Extract the (X, Y) coordinate from the center of the cell holding the provided text.  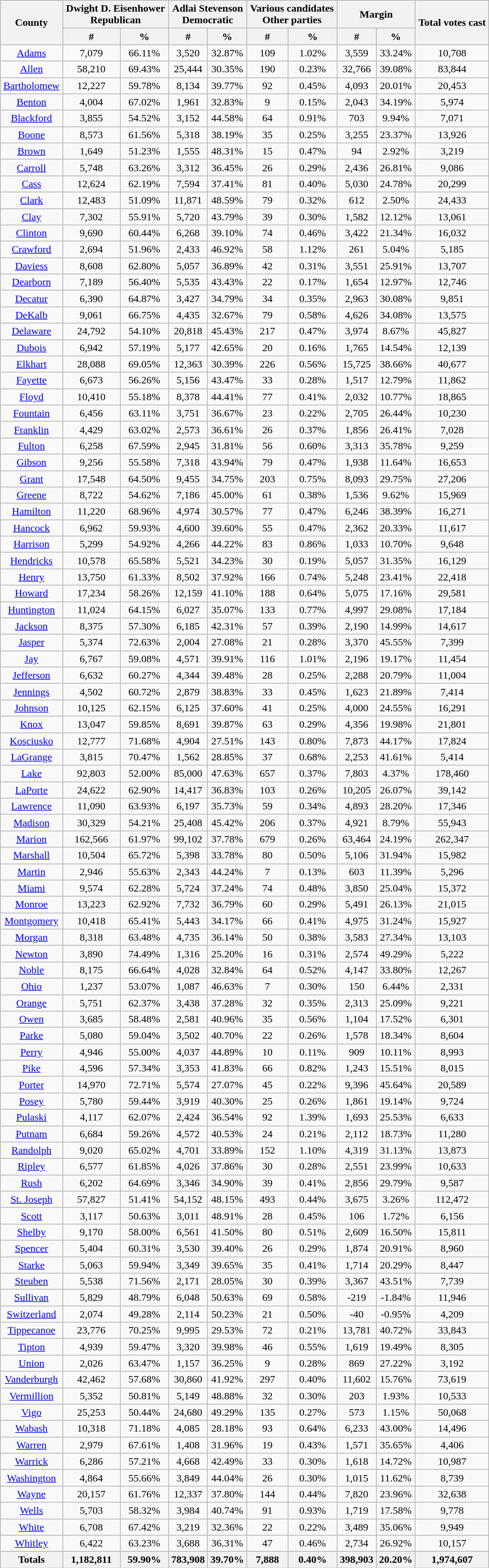
Wayne (32, 1494)
6,456 (92, 413)
Howard (32, 593)
7,399 (452, 642)
10.70% (396, 544)
13,061 (452, 216)
8,722 (92, 495)
16,032 (452, 233)
County (32, 22)
Tippecanoe (32, 1330)
LaGrange (32, 757)
58,210 (92, 69)
4,085 (188, 1429)
Allen (32, 69)
11,946 (452, 1298)
65.58% (145, 561)
17,234 (92, 593)
1,719 (357, 1510)
62.28% (145, 888)
11,280 (452, 1134)
59.94% (145, 1265)
Vigo (32, 1412)
0.43% (313, 1445)
657 (268, 774)
8,093 (357, 479)
7,803 (357, 774)
703 (357, 118)
26.13% (396, 904)
45.64% (396, 1085)
20.20% (396, 1560)
166 (268, 577)
Rush (32, 1183)
60 (268, 904)
34.79% (227, 299)
4,904 (188, 741)
59 (268, 806)
20 (268, 348)
72.71% (145, 1085)
Decatur (32, 299)
0.55% (313, 1347)
2,433 (188, 250)
1.10% (313, 1150)
8,305 (452, 1347)
4,600 (188, 528)
1,693 (357, 1117)
6,390 (92, 299)
12,624 (92, 184)
25.04% (396, 888)
4,406 (452, 1445)
Franklin (32, 429)
14,617 (452, 626)
5,751 (92, 1003)
6,048 (188, 1298)
Madison (32, 823)
21,015 (452, 904)
51.09% (145, 200)
40.74% (227, 1510)
2,963 (357, 299)
Parke (32, 1036)
4,028 (188, 970)
4,668 (188, 1461)
54.52% (145, 118)
23.96% (396, 1494)
7,318 (188, 462)
11,862 (452, 380)
11.62% (396, 1478)
31.94% (396, 855)
37.80% (227, 1494)
Total votes cast (452, 22)
6,286 (92, 1461)
4,572 (188, 1134)
58.00% (145, 1232)
3,349 (188, 1265)
11,617 (452, 528)
54.62% (145, 495)
48.15% (227, 1199)
60.27% (145, 675)
57.21% (145, 1461)
32.36% (227, 1527)
24.78% (396, 184)
68.96% (145, 512)
12,159 (188, 593)
1,555 (188, 151)
59.04% (145, 1036)
0.34% (313, 806)
13,781 (357, 1330)
40.96% (227, 1019)
45 (268, 1085)
15,372 (452, 888)
32,638 (452, 1494)
3,890 (92, 954)
14.72% (396, 1461)
2,043 (357, 102)
31.96% (227, 1445)
9,396 (357, 1085)
9.94% (396, 118)
Newton (32, 954)
Various candidatesOther parties (292, 15)
8,502 (188, 577)
58.32% (145, 1510)
19.14% (396, 1101)
1.39% (313, 1117)
Blackford (32, 118)
83 (268, 544)
24 (268, 1134)
21.89% (396, 691)
-40 (357, 1314)
10,418 (92, 921)
40.70% (227, 1036)
39.10% (227, 233)
24,792 (92, 331)
6,577 (92, 1167)
6,125 (188, 708)
20,299 (452, 184)
29.08% (396, 610)
12,746 (452, 282)
45.42% (227, 823)
35.07% (227, 610)
3,427 (188, 299)
5,398 (188, 855)
83,844 (452, 69)
32.83% (227, 102)
2,705 (357, 413)
9,690 (92, 233)
42 (268, 266)
14,417 (188, 790)
17,346 (452, 806)
31.24% (396, 921)
25,253 (92, 1412)
63,464 (357, 839)
12,267 (452, 970)
5,974 (452, 102)
162,566 (92, 839)
20.91% (396, 1248)
5,222 (452, 954)
67.42% (145, 1527)
869 (357, 1363)
DeKalb (32, 315)
909 (357, 1052)
38.39% (396, 512)
5,318 (188, 135)
3,559 (357, 53)
2,074 (92, 1314)
0.60% (313, 446)
17.58% (396, 1510)
25 (268, 1101)
Marion (32, 839)
61 (268, 495)
3,192 (452, 1363)
9.62% (396, 495)
4,209 (452, 1314)
Whitley (32, 1543)
15,982 (452, 855)
4,344 (188, 675)
3,919 (188, 1101)
91 (268, 1510)
5,106 (357, 855)
30.39% (227, 364)
62.19% (145, 184)
94 (357, 151)
5,299 (92, 544)
3,849 (188, 1478)
Greene (32, 495)
2,573 (188, 429)
7,302 (92, 216)
11.64% (396, 462)
White (32, 1527)
39.70% (227, 1560)
Jefferson (32, 675)
0.32% (313, 200)
8,960 (452, 1248)
55.63% (145, 872)
55.91% (145, 216)
44.04% (227, 1478)
72 (268, 1330)
39.77% (227, 86)
10,533 (452, 1396)
Warren (32, 1445)
116 (268, 659)
143 (268, 741)
12.79% (396, 380)
22,418 (452, 577)
37.78% (227, 839)
178,460 (452, 774)
2,253 (357, 757)
73,619 (452, 1380)
Hancock (32, 528)
60.44% (145, 233)
3,011 (188, 1216)
63.47% (145, 1363)
25.09% (396, 1003)
4,946 (92, 1052)
59.78% (145, 86)
4,435 (188, 315)
41.92% (227, 1380)
8,993 (452, 1052)
16.50% (396, 1232)
Owen (32, 1019)
5,149 (188, 1396)
Sullivan (32, 1298)
8,134 (188, 86)
4,701 (188, 1150)
5.04% (396, 250)
60.72% (145, 691)
3,530 (188, 1248)
63.48% (145, 937)
46.92% (227, 250)
4,004 (92, 102)
6,185 (188, 626)
4,319 (357, 1150)
1,874 (357, 1248)
54.21% (145, 823)
16,653 (452, 462)
42.65% (227, 348)
15,927 (452, 921)
5,248 (357, 577)
57.68% (145, 1380)
3,255 (357, 135)
9,256 (92, 462)
0.19% (313, 561)
19 (268, 1445)
2,879 (188, 691)
0.86% (313, 544)
2,694 (92, 250)
57.34% (145, 1068)
63.26% (145, 167)
493 (268, 1199)
3,313 (357, 446)
297 (268, 1380)
3,751 (188, 413)
8.67% (396, 331)
4,037 (188, 1052)
7,888 (268, 1560)
63 (268, 724)
5,443 (188, 921)
21,801 (452, 724)
3,353 (188, 1068)
2.92% (396, 151)
20.33% (396, 528)
61.97% (145, 839)
56.40% (145, 282)
2,288 (357, 675)
2,190 (357, 626)
29.53% (227, 1330)
9,574 (92, 888)
32.87% (227, 53)
0.80% (313, 741)
Perry (32, 1052)
1,408 (188, 1445)
27.08% (227, 642)
8,604 (452, 1036)
43.00% (396, 1429)
18.73% (396, 1134)
44.24% (227, 872)
6,246 (357, 512)
1,316 (188, 954)
24,433 (452, 200)
38.66% (396, 364)
58.26% (145, 593)
61.56% (145, 135)
188 (268, 593)
Jennings (32, 691)
55.00% (145, 1052)
81 (268, 184)
51.96% (145, 250)
57 (268, 626)
62.07% (145, 1117)
0.51% (313, 1232)
23 (268, 413)
6,673 (92, 380)
217 (268, 331)
Vanderburgh (32, 1380)
1,861 (357, 1101)
7,079 (92, 53)
44.89% (227, 1052)
0.75% (313, 479)
Randolph (32, 1150)
59.08% (145, 659)
15.51% (396, 1068)
1,536 (357, 495)
10,125 (92, 708)
1,623 (357, 691)
56 (268, 446)
5,538 (92, 1281)
2,362 (357, 528)
3,974 (357, 331)
93 (268, 1429)
Pulaski (32, 1117)
30.57% (227, 512)
3,675 (357, 1199)
18,865 (452, 397)
5,075 (357, 593)
Wells (32, 1510)
1,182,811 (92, 1560)
18.34% (396, 1036)
48.88% (227, 1396)
Dubois (32, 348)
9,020 (92, 1150)
66.11% (145, 53)
-1.84% (396, 1298)
32,766 (357, 69)
3,984 (188, 1510)
135 (268, 1412)
40,677 (452, 364)
Bartholomew (32, 86)
26.07% (396, 790)
Ripley (32, 1167)
28.18% (227, 1429)
6,258 (92, 446)
65.41% (145, 921)
41.61% (396, 757)
12,139 (452, 348)
7,820 (357, 1494)
64.50% (145, 479)
3,502 (188, 1036)
7,732 (188, 904)
59.85% (145, 724)
71.18% (145, 1429)
Margin (376, 15)
67.02% (145, 102)
62.90% (145, 790)
3,850 (357, 888)
34.23% (227, 561)
41 (268, 708)
11,024 (92, 610)
4,921 (357, 823)
2,196 (357, 659)
Miami (32, 888)
37.60% (227, 708)
6,422 (92, 1543)
9,170 (92, 1232)
23.99% (396, 1167)
27,206 (452, 479)
60.31% (145, 1248)
3,117 (92, 1216)
3,422 (357, 233)
59.90% (145, 1560)
7,189 (92, 282)
34 (268, 299)
50.23% (227, 1314)
Jay (32, 659)
5,404 (92, 1248)
5,374 (92, 642)
8,375 (92, 626)
15,725 (357, 364)
44.58% (227, 118)
5,724 (188, 888)
61.33% (145, 577)
38.19% (227, 135)
262,347 (452, 839)
-0.95% (396, 1314)
Scott (32, 1216)
Elkhart (32, 364)
13,750 (92, 577)
36.67% (227, 413)
Spencer (32, 1248)
2,979 (92, 1445)
5,414 (452, 757)
573 (357, 1412)
4,939 (92, 1347)
36.31% (227, 1543)
51.23% (145, 151)
4,502 (92, 691)
Gibson (32, 462)
5,780 (92, 1101)
6,268 (188, 233)
44.41% (227, 397)
7,071 (452, 118)
Dwight D. EisenhowerRepublican (116, 15)
190 (268, 69)
66.64% (145, 970)
62.92% (145, 904)
63.93% (145, 806)
10.77% (396, 397)
5,063 (92, 1265)
2,032 (357, 397)
26.41% (396, 429)
5,748 (92, 167)
106 (357, 1216)
62.80% (145, 266)
3,520 (188, 53)
44.22% (227, 544)
36.54% (227, 1117)
10,504 (92, 855)
Lake (32, 774)
5,296 (452, 872)
3,551 (357, 266)
1,104 (357, 1019)
1,649 (92, 151)
53.07% (145, 986)
16,129 (452, 561)
13,223 (92, 904)
69.43% (145, 69)
30,329 (92, 823)
58.48% (145, 1019)
36.89% (227, 266)
2,004 (188, 642)
1,015 (357, 1478)
6,561 (188, 1232)
45,827 (452, 331)
74.49% (145, 954)
Wabash (32, 1429)
5,030 (357, 184)
4,266 (188, 544)
30,860 (188, 1380)
112,472 (452, 1199)
10.11% (396, 1052)
15,969 (452, 495)
8.79% (396, 823)
5,185 (452, 250)
39.60% (227, 528)
6.44% (396, 986)
2,574 (357, 954)
17,548 (92, 479)
30.08% (396, 299)
6,301 (452, 1019)
1,243 (357, 1068)
133 (268, 610)
4,429 (92, 429)
Marshall (32, 855)
43.51% (396, 1281)
59.47% (145, 1347)
Martin (32, 872)
39.65% (227, 1265)
7,594 (188, 184)
28.05% (227, 1281)
39.91% (227, 659)
55 (268, 528)
6,202 (92, 1183)
Lawrence (32, 806)
9,061 (92, 315)
39.40% (227, 1248)
8,015 (452, 1068)
3,815 (92, 757)
261 (357, 250)
8,739 (452, 1478)
1.02% (313, 53)
0.11% (313, 1052)
55.18% (145, 397)
Harrison (32, 544)
1,517 (357, 380)
398,903 (357, 1560)
20.29% (396, 1265)
3,438 (188, 1003)
8,691 (188, 724)
6,233 (357, 1429)
150 (357, 986)
Daviess (32, 266)
Fountain (32, 413)
2,856 (357, 1183)
226 (268, 364)
783,908 (188, 1560)
1.15% (396, 1412)
40.53% (227, 1134)
1,765 (357, 348)
1.12% (313, 250)
27.34% (396, 937)
5,829 (92, 1298)
13,926 (452, 135)
1,654 (357, 282)
0.17% (313, 282)
0.48% (313, 888)
109 (268, 53)
20,818 (188, 331)
66.75% (145, 315)
26.92% (396, 1543)
54.10% (145, 331)
43.47% (227, 380)
99,102 (188, 839)
40.30% (227, 1101)
55,943 (452, 823)
-219 (357, 1298)
20.79% (396, 675)
9,259 (452, 446)
16,271 (452, 512)
37 (268, 757)
Dearborn (32, 282)
4,000 (357, 708)
4,626 (357, 315)
Washington (32, 1478)
1,856 (357, 429)
63.23% (145, 1543)
64.87% (145, 299)
4,975 (357, 921)
603 (357, 872)
4,596 (92, 1068)
43.43% (227, 282)
9,086 (452, 167)
7,414 (452, 691)
103 (268, 790)
Adams (32, 53)
2,581 (188, 1019)
25.20% (227, 954)
48.31% (227, 151)
10,410 (92, 397)
0.93% (313, 1510)
23.37% (396, 135)
Carroll (32, 167)
4,356 (357, 724)
51.41% (145, 1199)
Vermillion (32, 1396)
13,873 (452, 1150)
25.91% (396, 266)
0.27% (313, 1412)
1,571 (357, 1445)
6,633 (452, 1117)
1,237 (92, 986)
Morgan (32, 937)
5,703 (92, 1510)
4,026 (188, 1167)
679 (268, 839)
0.15% (313, 102)
12.12% (396, 216)
19.49% (396, 1347)
2,946 (92, 872)
64.15% (145, 610)
9,221 (452, 1003)
35.65% (396, 1445)
9,724 (452, 1101)
Union (32, 1363)
35.78% (396, 446)
43.79% (227, 216)
50 (268, 937)
9,587 (452, 1183)
8,573 (92, 135)
Tipton (32, 1347)
15,811 (452, 1232)
45.43% (227, 331)
46.63% (227, 986)
1,582 (357, 216)
34.08% (396, 315)
62.15% (145, 708)
41.10% (227, 593)
5,352 (92, 1396)
58 (268, 250)
13,047 (92, 724)
10,205 (357, 790)
45.00% (227, 495)
13,575 (452, 315)
Starke (32, 1265)
92,803 (92, 774)
24,622 (92, 790)
32.67% (227, 315)
Porter (32, 1085)
67.61% (145, 1445)
36.79% (227, 904)
25,408 (188, 823)
33,843 (452, 1330)
12,363 (188, 364)
36.45% (227, 167)
3,346 (188, 1183)
Benton (32, 102)
5,156 (188, 380)
10,578 (92, 561)
Pike (32, 1068)
57.19% (145, 348)
Grant (32, 479)
8,378 (188, 397)
3.26% (396, 1199)
11,454 (452, 659)
39.08% (396, 69)
St. Joseph (32, 1199)
Jackson (32, 626)
9,648 (452, 544)
54.92% (145, 544)
2,551 (357, 1167)
9,851 (452, 299)
7,873 (357, 741)
49.28% (145, 1314)
16 (268, 954)
0.52% (313, 970)
35.73% (227, 806)
47.63% (227, 774)
Johnson (32, 708)
63.02% (145, 429)
1.72% (396, 1216)
152 (268, 1150)
0.68% (313, 757)
3,855 (92, 118)
20.01% (396, 86)
21.34% (396, 233)
6,197 (188, 806)
10 (268, 1052)
10,318 (92, 1429)
144 (268, 1494)
3,370 (357, 642)
1.01% (313, 659)
LaPorte (32, 790)
Noble (32, 970)
4.37% (396, 774)
0.91% (313, 118)
3,583 (357, 937)
59.93% (145, 528)
6,684 (92, 1134)
50.81% (145, 1396)
34.75% (227, 479)
9,455 (188, 479)
Huntington (32, 610)
2,436 (357, 167)
32.84% (227, 970)
26.44% (396, 413)
1,714 (357, 1265)
37.41% (227, 184)
Steuben (32, 1281)
50,068 (452, 1412)
28.85% (227, 757)
25,444 (188, 69)
56.26% (145, 380)
5,720 (188, 216)
4,735 (188, 937)
46 (268, 1347)
Switzerland (32, 1314)
45.55% (396, 642)
3,152 (188, 118)
14.99% (396, 626)
1,033 (357, 544)
29.79% (396, 1183)
71.68% (145, 741)
Clay (32, 216)
47 (268, 1543)
7,186 (188, 495)
6,632 (92, 675)
24.55% (396, 708)
33.89% (227, 1150)
1,087 (188, 986)
6,962 (92, 528)
48.59% (227, 200)
2,026 (92, 1363)
Henry (32, 577)
8,175 (92, 970)
4,093 (357, 86)
11,602 (357, 1380)
2,734 (357, 1543)
Jasper (32, 642)
Adlai StevensonDemocratic (208, 15)
70.25% (145, 1330)
15.76% (396, 1380)
2,171 (188, 1281)
71.56% (145, 1281)
4,147 (357, 970)
4,974 (188, 512)
6,767 (92, 659)
Fulton (32, 446)
5,535 (188, 282)
37.24% (227, 888)
1.93% (396, 1396)
61.85% (145, 1167)
39,142 (452, 790)
14.54% (396, 348)
11,090 (92, 806)
2,945 (188, 446)
57.30% (145, 626)
65.72% (145, 855)
9,949 (452, 1527)
12,483 (92, 200)
Floyd (32, 397)
Shelby (32, 1232)
54,152 (188, 1199)
7,028 (452, 429)
19.17% (396, 659)
65.02% (145, 1150)
2,114 (188, 1314)
24,680 (188, 1412)
20,453 (452, 86)
61.76% (145, 1494)
3,489 (357, 1527)
1,562 (188, 757)
36.14% (227, 937)
Monroe (32, 904)
6,156 (452, 1216)
6,942 (92, 348)
14,496 (452, 1429)
11.39% (396, 872)
23,776 (92, 1330)
63.11% (145, 413)
17,184 (452, 610)
12.97% (396, 282)
4,571 (188, 659)
9,778 (452, 1510)
10,230 (452, 413)
33.80% (396, 970)
29.75% (396, 479)
50.44% (145, 1412)
10,633 (452, 1167)
16,291 (452, 708)
8,447 (452, 1265)
33.24% (396, 53)
62.37% (145, 1003)
25.53% (396, 1117)
11,220 (92, 512)
37.28% (227, 1003)
2,609 (357, 1232)
39.48% (227, 675)
Hamilton (32, 512)
0.74% (313, 577)
55.66% (145, 1478)
31.13% (396, 1150)
3,688 (188, 1543)
39.87% (227, 724)
3,312 (188, 167)
Delaware (32, 331)
10,157 (452, 1543)
59.26% (145, 1134)
Hendricks (32, 561)
36.25% (227, 1363)
Totals (32, 1560)
27.22% (396, 1363)
5,521 (188, 561)
Knox (32, 724)
206 (268, 823)
Brown (32, 151)
1,618 (357, 1461)
4,997 (357, 610)
Ohio (32, 986)
5,177 (188, 348)
2,424 (188, 1117)
20,589 (452, 1085)
12,227 (92, 86)
37.92% (227, 577)
48.79% (145, 1298)
Fayette (32, 380)
24.19% (396, 839)
612 (357, 200)
Orange (32, 1003)
3,320 (188, 1347)
31.35% (396, 561)
1,619 (357, 1347)
2.50% (396, 200)
14,970 (92, 1085)
19.98% (396, 724)
69.05% (145, 364)
5,574 (188, 1085)
70.47% (145, 757)
20,157 (92, 1494)
40.72% (396, 1330)
57,827 (92, 1199)
2,313 (357, 1003)
59.44% (145, 1101)
12,777 (92, 741)
4,117 (92, 1117)
0.77% (313, 610)
28,088 (92, 364)
3,367 (357, 1281)
35.06% (396, 1527)
1,938 (357, 462)
11,004 (452, 675)
7,739 (452, 1281)
42.49% (227, 1461)
6,027 (188, 610)
41.50% (227, 1232)
36.83% (227, 790)
Boone (32, 135)
Montgomery (32, 921)
38.83% (227, 691)
69 (268, 1298)
43.94% (227, 462)
Putnam (32, 1134)
17.52% (396, 1019)
17.16% (396, 593)
23.41% (396, 577)
5,080 (92, 1036)
Posey (32, 1101)
Cass (32, 184)
2,343 (188, 872)
42,462 (92, 1380)
34.19% (396, 102)
2,331 (452, 986)
6,708 (92, 1527)
0.82% (313, 1068)
13,103 (452, 937)
15 (268, 151)
4,864 (92, 1478)
12,337 (188, 1494)
67.59% (145, 446)
0.13% (313, 872)
Clinton (32, 233)
26.81% (396, 167)
28.20% (396, 806)
48.91% (227, 1216)
34.17% (227, 921)
4,893 (357, 806)
34.90% (227, 1183)
8,318 (92, 937)
42.31% (227, 626)
Kosciusko (32, 741)
2,112 (357, 1134)
Crawford (32, 250)
3,685 (92, 1019)
17,824 (452, 741)
Warrick (32, 1461)
10,708 (452, 53)
31.81% (227, 446)
8,608 (92, 266)
Clark (32, 200)
30.35% (227, 69)
64.69% (145, 1183)
36.61% (227, 429)
1,578 (357, 1036)
72.63% (145, 642)
9,995 (188, 1330)
13,707 (452, 266)
52.00% (145, 774)
1,157 (188, 1363)
27.07% (227, 1085)
39.98% (227, 1347)
1,961 (188, 102)
11,871 (188, 200)
33.78% (227, 855)
0.23% (313, 69)
5,491 (357, 904)
27.51% (227, 741)
44.17% (396, 741)
37.86% (227, 1167)
10,987 (452, 1461)
85,000 (188, 774)
29,581 (452, 593)
41.83% (227, 1068)
0.16% (313, 348)
55.58% (145, 462)
1,974,607 (452, 1560)
